From the cell containing the given text, extract its center point as [X, Y] coordinate. 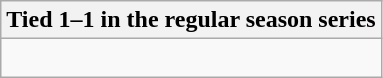
Tied 1–1 in the regular season series [191, 20]
